Locate the cell with the specified text and output its [X, Y] center coordinate. 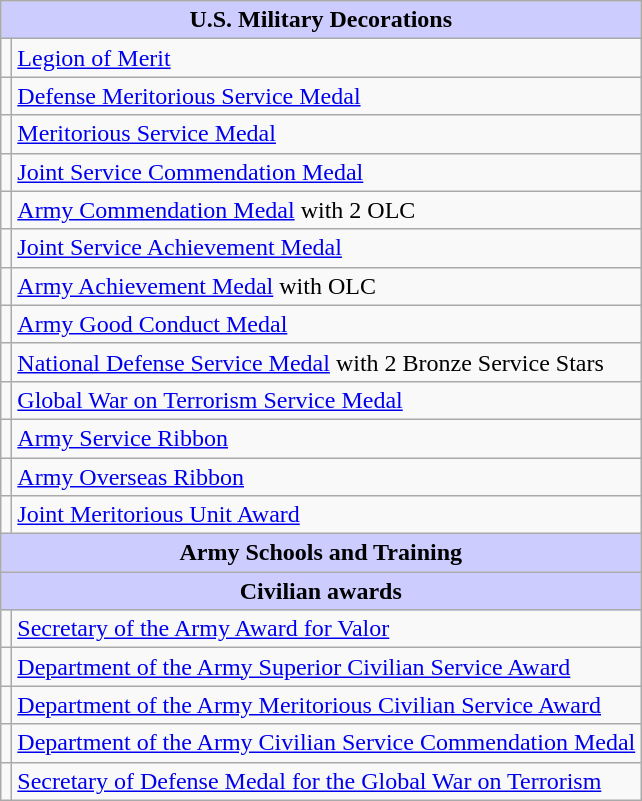
Legion of Merit [326, 58]
Department of the Army Superior Civilian Service Award [326, 667]
Secretary of the Army Award for Valor [326, 629]
Army Achievement Medal with OLC [326, 286]
Joint Service Commendation Medal [326, 172]
Joint Meritorious Unit Award [326, 515]
U.S. Military Decorations [321, 20]
Defense Meritorious Service Medal [326, 96]
Army Commendation Medal with 2 OLC [326, 210]
Army Service Ribbon [326, 438]
Secretary of Defense Medal for the Global War on Terrorism [326, 781]
Joint Service Achievement Medal [326, 248]
Global War on Terrorism Service Medal [326, 400]
Meritorious Service Medal [326, 134]
National Defense Service Medal with 2 Bronze Service Stars [326, 362]
Army Schools and Training [321, 553]
Department of the Army Meritorious Civilian Service Award [326, 705]
Army Good Conduct Medal [326, 324]
Department of the Army Civilian Service Commendation Medal [326, 743]
Civilian awards [321, 591]
Army Overseas Ribbon [326, 477]
